Output the [x, y] coordinate of the center of the cell containing the given text.  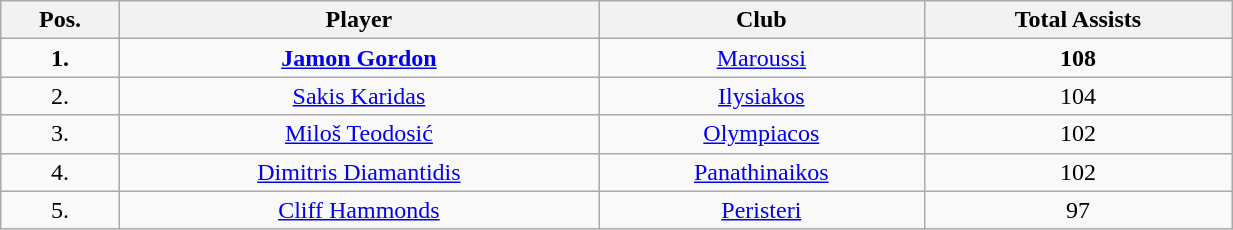
104 [1078, 96]
Peristeri [761, 210]
108 [1078, 58]
Dimitris Diamantidis [358, 172]
3. [60, 134]
Jamon Gordon [358, 58]
4. [60, 172]
1. [60, 58]
Miloš Teodosić [358, 134]
Sakis Karidas [358, 96]
97 [1078, 210]
Ilysiakos [761, 96]
Maroussi [761, 58]
Pos. [60, 20]
Olympiacos [761, 134]
Club [761, 20]
Total Assists [1078, 20]
Player [358, 20]
Cliff Hammonds [358, 210]
2. [60, 96]
Panathinaikos [761, 172]
5. [60, 210]
